Search for the cell housing the specified text and yield its [X, Y] center coordinate. 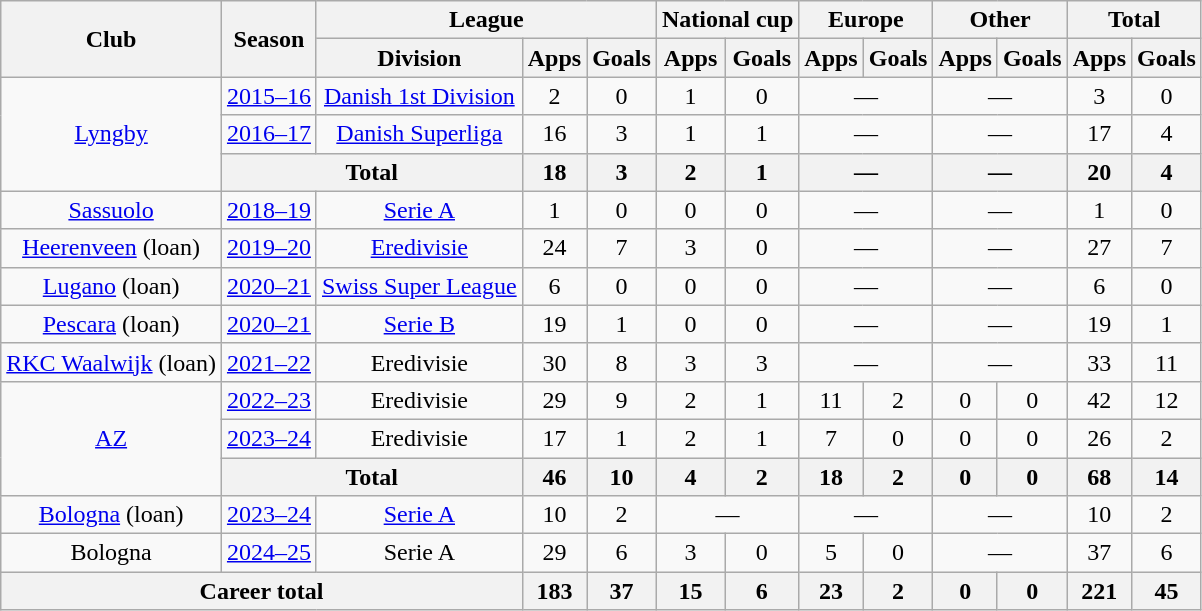
Bologna (loan) [112, 515]
45 [1167, 591]
12 [1167, 400]
Pescara (loan) [112, 324]
16 [554, 134]
5 [831, 553]
Swiss Super League [419, 286]
League [486, 20]
RKC Waalwijk (loan) [112, 362]
221 [1099, 591]
Danish 1st Division [419, 96]
2021–22 [268, 362]
Sassuolo [112, 210]
183 [554, 591]
Lyngby [112, 134]
AZ [112, 438]
2019–20 [268, 248]
Division [419, 58]
Club [112, 39]
Season [268, 39]
Career total [262, 591]
Lugano (loan) [112, 286]
2022–23 [268, 400]
Bologna [112, 553]
2015–16 [268, 96]
2018–19 [268, 210]
8 [622, 362]
National cup [727, 20]
2024–25 [268, 553]
Danish Superliga [419, 134]
68 [1099, 477]
Heerenveen (loan) [112, 248]
26 [1099, 438]
20 [1099, 172]
9 [622, 400]
Serie B [419, 324]
2016–17 [268, 134]
42 [1099, 400]
33 [1099, 362]
27 [1099, 248]
24 [554, 248]
23 [831, 591]
46 [554, 477]
15 [690, 591]
Europe [866, 20]
30 [554, 362]
14 [1167, 477]
Other [1000, 20]
